Capture the cell that displays the provided text and extract its (x, y) central coordinate. 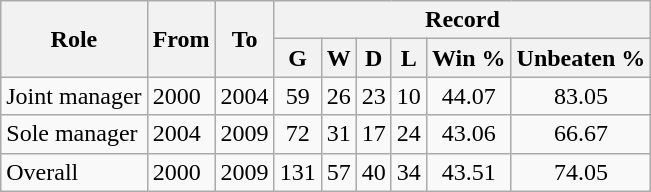
Record (462, 20)
Joint manager (74, 96)
From (181, 39)
To (244, 39)
40 (374, 172)
G (298, 58)
57 (338, 172)
Overall (74, 172)
W (338, 58)
23 (374, 96)
Win % (468, 58)
L (408, 58)
43.06 (468, 134)
43.51 (468, 172)
24 (408, 134)
74.05 (581, 172)
44.07 (468, 96)
17 (374, 134)
131 (298, 172)
72 (298, 134)
34 (408, 172)
Role (74, 39)
31 (338, 134)
59 (298, 96)
Unbeaten % (581, 58)
26 (338, 96)
Sole manager (74, 134)
10 (408, 96)
66.67 (581, 134)
D (374, 58)
83.05 (581, 96)
